Detect which cell encompasses the target text, then output its (X, Y) center coordinate. 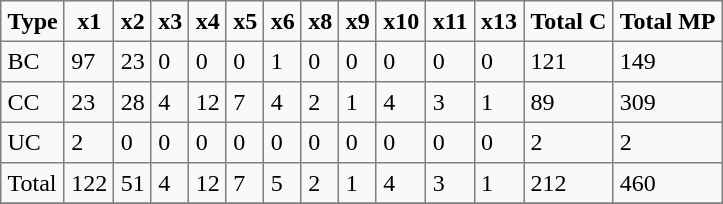
x11 (450, 21)
97 (89, 61)
Total MP (668, 21)
5 (283, 183)
x10 (401, 21)
121 (568, 61)
x1 (89, 21)
UC (33, 142)
309 (668, 102)
Total C (568, 21)
89 (568, 102)
x13 (499, 21)
149 (668, 61)
Total (33, 183)
x6 (283, 21)
460 (668, 183)
BC (33, 61)
x3 (170, 21)
51 (133, 183)
x5 (245, 21)
Type (33, 21)
212 (568, 183)
28 (133, 102)
x4 (208, 21)
x9 (358, 21)
CC (33, 102)
122 (89, 183)
x8 (320, 21)
x2 (133, 21)
